Search for the cell housing the specified text and yield its [x, y] center coordinate. 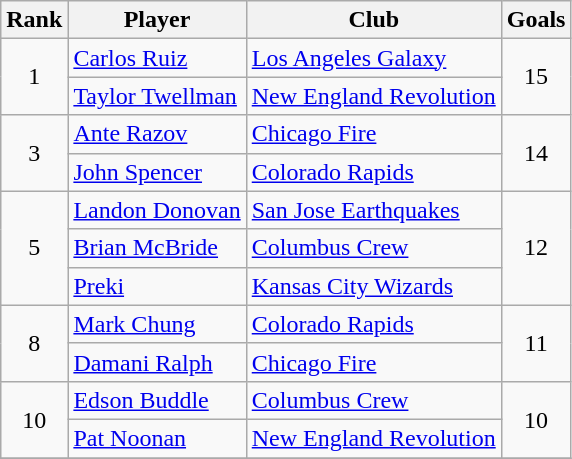
Ante Razov [157, 134]
Mark Chung [157, 324]
5 [34, 248]
Los Angeles Galaxy [374, 58]
15 [536, 77]
12 [536, 248]
Club [374, 20]
Edson Buddle [157, 400]
Carlos Ruiz [157, 58]
Pat Noonan [157, 438]
14 [536, 153]
John Spencer [157, 172]
San Jose Earthquakes [374, 210]
8 [34, 343]
11 [536, 343]
3 [34, 153]
Taylor Twellman [157, 96]
Damani Ralph [157, 362]
Preki [157, 286]
Player [157, 20]
Goals [536, 20]
Kansas City Wizards [374, 286]
Rank [34, 20]
Landon Donovan [157, 210]
1 [34, 77]
Brian McBride [157, 248]
